For the text-containing cell, return its midpoint in (X, Y) coordinate format. 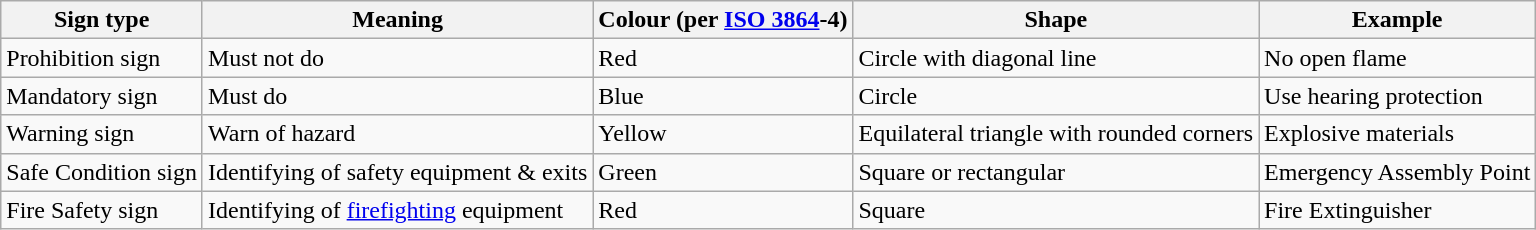
Equilateral triangle with rounded corners (1056, 134)
No open flame (1398, 58)
Must not do (397, 58)
Square or rectangular (1056, 172)
Green (723, 172)
Fire Extinguisher (1398, 210)
Circle (1056, 96)
Explosive materials (1398, 134)
Sign type (102, 20)
Safe Condition sign (102, 172)
Mandatory sign (102, 96)
Colour (per ISO 3864-4) (723, 20)
Blue (723, 96)
Shape (1056, 20)
Warn of hazard (397, 134)
Identifying of firefighting equipment (397, 210)
Must do (397, 96)
Use hearing protection (1398, 96)
Yellow (723, 134)
Circle with diagonal line (1056, 58)
Square (1056, 210)
Example (1398, 20)
Prohibition sign (102, 58)
Meaning (397, 20)
Warning sign (102, 134)
Emergency Assembly Point (1398, 172)
Fire Safety sign (102, 210)
Identifying of safety equipment & exits (397, 172)
